Determine the (x, y) coordinate at the center of the cell enclosing the given text.  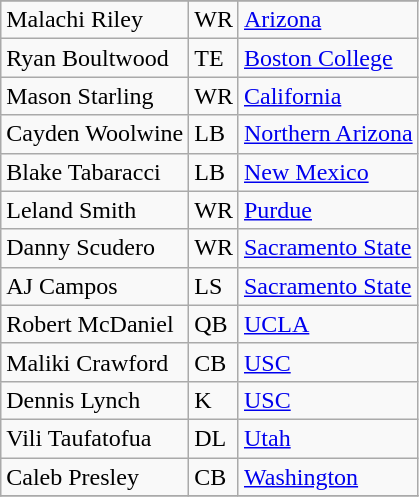
Mason Starling (95, 96)
K (214, 400)
Purdue (328, 210)
Boston College (328, 58)
AJ Campos (95, 286)
Blake Tabaracci (95, 172)
Danny Scudero (95, 248)
Malachi Riley (95, 20)
UCLA (328, 324)
Leland Smith (95, 210)
Arizona (328, 20)
Cayden Woolwine (95, 134)
LS (214, 286)
TE (214, 58)
California (328, 96)
Dennis Lynch (95, 400)
Caleb Presley (95, 477)
QB (214, 324)
Utah (328, 438)
Washington (328, 477)
Northern Arizona (328, 134)
Ryan Boultwood (95, 58)
Vili Taufatofua (95, 438)
Maliki Crawford (95, 362)
New Mexico (328, 172)
Robert McDaniel (95, 324)
DL (214, 438)
